Capture the cell that displays the provided text and extract its [x, y] central coordinate. 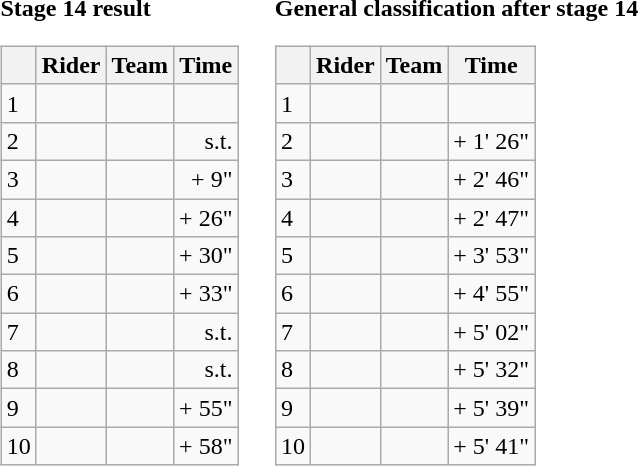
+ 4' 55" [492, 294]
+ 5' 41" [492, 446]
+ 55" [206, 408]
+ 1' 26" [492, 141]
+ 5' 39" [492, 408]
+ 58" [206, 446]
+ 2' 47" [492, 217]
+ 26" [206, 217]
+ 9" [206, 179]
+ 5' 02" [492, 332]
+ 3' 53" [492, 256]
+ 30" [206, 256]
+ 2' 46" [492, 179]
+ 5' 32" [492, 370]
+ 33" [206, 294]
